Provide the (X, Y) coordinate of the cell's center where the given text is located.  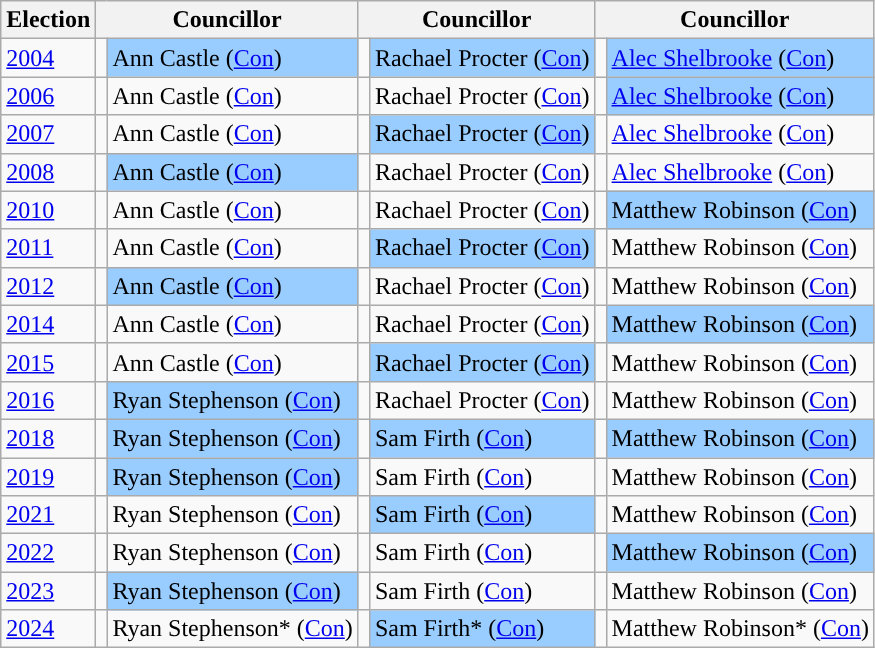
Ryan Stephenson* (Con) (232, 629)
2006 (48, 96)
2004 (48, 58)
2014 (48, 324)
Sam Firth* (Con) (482, 629)
2007 (48, 134)
2023 (48, 591)
Election (48, 20)
2008 (48, 172)
2021 (48, 515)
2016 (48, 400)
2010 (48, 210)
2018 (48, 438)
2012 (48, 286)
Matthew Robinson* (Con) (740, 629)
2011 (48, 248)
2015 (48, 362)
2024 (48, 629)
2019 (48, 477)
2022 (48, 553)
